Identify which cell holds the provided text, then report its (x, y) central coordinate. 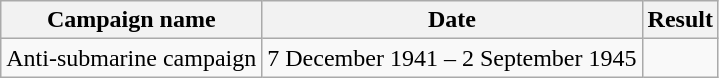
Anti-submarine campaign (132, 58)
7 December 1941 – 2 September 1945 (452, 58)
Result (680, 20)
Date (452, 20)
Campaign name (132, 20)
